Capture the cell that displays the provided text and extract its (X, Y) central coordinate. 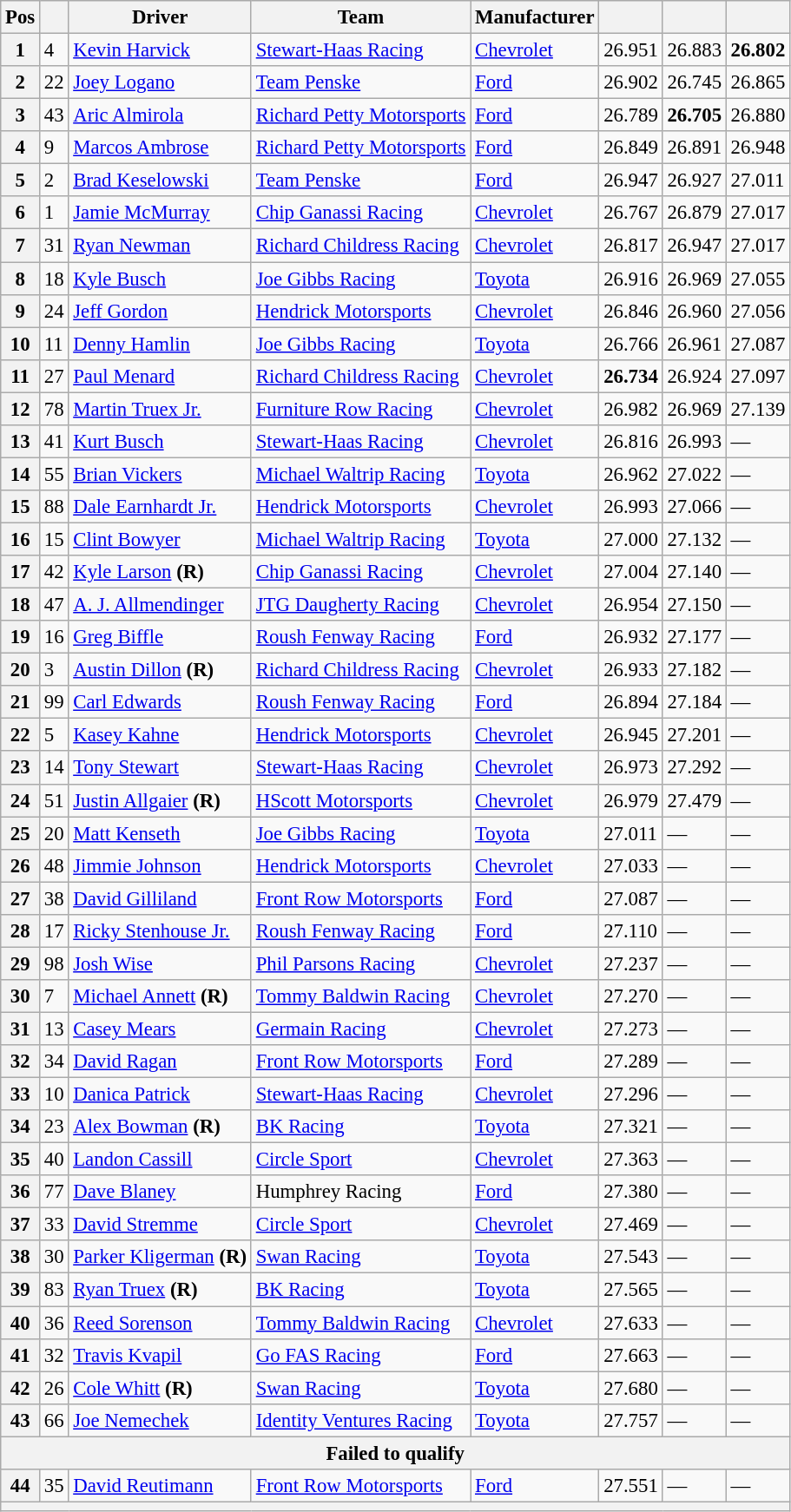
Ryan Newman (160, 246)
44 (21, 1486)
David Ragan (160, 1062)
78 (54, 409)
27.033 (630, 865)
27.270 (630, 996)
26.879 (695, 213)
26.891 (695, 148)
26.960 (695, 311)
Jamie McMurray (160, 213)
Dale Earnhardt Jr. (160, 507)
Cole Whitt (R) (160, 1388)
27.663 (630, 1355)
HScott Motorsports (360, 800)
27.132 (695, 539)
A. J. Allmendinger (160, 605)
Phil Parsons Racing (360, 963)
Brian Vickers (160, 474)
Josh Wise (160, 963)
55 (54, 474)
Joe Nemechek (160, 1420)
48 (54, 865)
27.097 (757, 376)
27.543 (630, 1258)
Parker Kligerman (R) (160, 1258)
Brad Keselowski (160, 181)
26.846 (630, 311)
Kurt Busch (160, 442)
27.633 (630, 1323)
Michael Annett (R) (160, 996)
Reed Sorenson (160, 1323)
Marcos Ambrose (160, 148)
Martin Truex Jr. (160, 409)
Kyle Busch (160, 279)
Germain Racing (360, 1029)
David Reutimann (160, 1486)
88 (54, 507)
Justin Allgaier (R) (160, 800)
27.000 (630, 539)
26.789 (630, 115)
27.055 (757, 279)
26.816 (630, 442)
27.292 (695, 768)
26.932 (630, 637)
25 (21, 833)
Clint Bowyer (160, 539)
26.766 (630, 344)
Failed to qualify (396, 1453)
Matt Kenseth (160, 833)
Kyle Larson (R) (160, 572)
Driver (160, 17)
27.479 (695, 800)
David Gilliland (160, 898)
26.951 (630, 50)
21 (21, 702)
66 (54, 1420)
27.066 (695, 507)
27.056 (757, 311)
26.883 (695, 50)
Casey Mears (160, 1029)
Austin Dillon (R) (160, 670)
26.705 (695, 115)
Aric Almirola (160, 115)
26.745 (695, 82)
51 (54, 800)
Furniture Row Racing (360, 409)
37 (21, 1225)
26.802 (757, 50)
77 (54, 1192)
27.177 (695, 637)
6 (21, 213)
99 (54, 702)
Team (360, 17)
27.565 (630, 1290)
Greg Biffle (160, 637)
26.924 (695, 376)
98 (54, 963)
27.182 (695, 670)
27.757 (630, 1420)
27.380 (630, 1192)
27.022 (695, 474)
Manufacturer (535, 17)
27.201 (695, 735)
27.363 (630, 1160)
Tony Stewart (160, 768)
12 (21, 409)
26.767 (630, 213)
Identity Ventures Racing (360, 1420)
27.237 (630, 963)
27.296 (630, 1095)
Kasey Kahne (160, 735)
28 (21, 931)
26.973 (630, 768)
27.139 (757, 409)
Dave Blaney (160, 1192)
Paul Menard (160, 376)
26.954 (630, 605)
Ryan Truex (R) (160, 1290)
26.865 (757, 82)
27.184 (695, 702)
27.289 (630, 1062)
26.880 (757, 115)
David Stremme (160, 1225)
26.961 (695, 344)
Travis Kvapil (160, 1355)
26.979 (630, 800)
27.551 (630, 1486)
Alex Bowman (R) (160, 1127)
26.849 (630, 148)
26.817 (630, 246)
26.894 (630, 702)
Landon Cassill (160, 1160)
Ricky Stenhouse Jr. (160, 931)
Jimmie Johnson (160, 865)
27.321 (630, 1127)
26.945 (630, 735)
27.110 (630, 931)
26.962 (630, 474)
Danica Patrick (160, 1095)
47 (54, 605)
29 (21, 963)
19 (21, 637)
26.982 (630, 409)
27.680 (630, 1388)
Pos (21, 17)
26.927 (695, 181)
27.469 (630, 1225)
Kevin Harvick (160, 50)
26.948 (757, 148)
JTG Daugherty Racing (360, 605)
26.933 (630, 670)
26.902 (630, 82)
Humphrey Racing (360, 1192)
27.004 (630, 572)
83 (54, 1290)
27.273 (630, 1029)
Jeff Gordon (160, 311)
8 (21, 279)
39 (21, 1290)
Denny Hamlin (160, 344)
Go FAS Racing (360, 1355)
27.150 (695, 605)
27.140 (695, 572)
Joey Logano (160, 82)
Carl Edwards (160, 702)
26.734 (630, 376)
26.916 (630, 279)
